Return [x, y] of the center of cell containing provided text 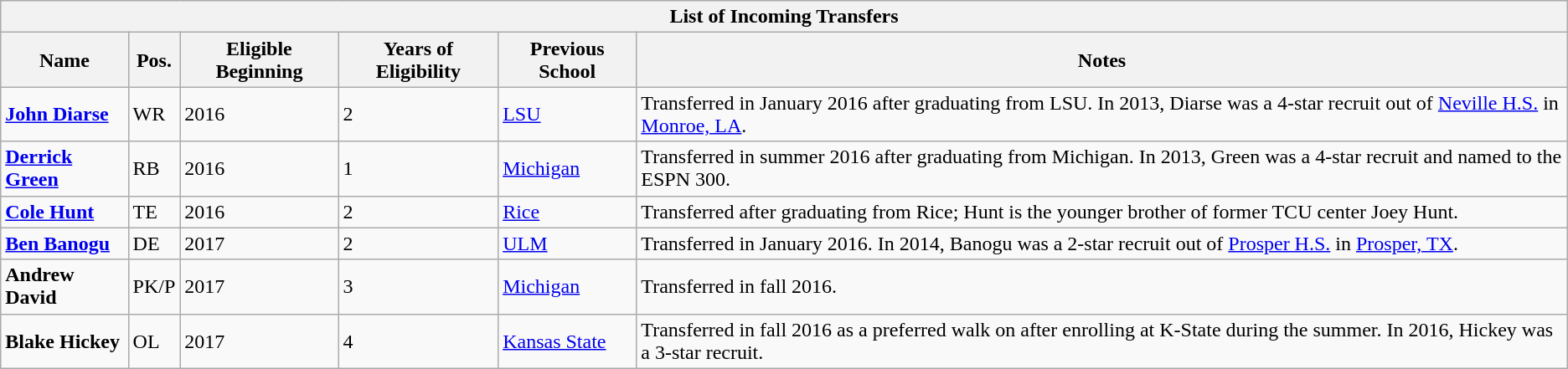
Rice [568, 212]
Ben Banogu [64, 243]
Kansas State [568, 341]
Transferred after graduating from Rice; Hunt is the younger brother of former TCU center Joey Hunt. [1102, 212]
Blake Hickey [64, 341]
Eligible Beginning [260, 60]
WR [154, 114]
Transferred in January 2016. In 2014, Banogu was a 2-star recruit out of Prosper H.S. in Prosper, TX. [1102, 243]
TE [154, 212]
Transferred in fall 2016 as a preferred walk on after enrolling at K-State during the summer. In 2016, Hickey was a 3-star recruit. [1102, 341]
Notes [1102, 60]
3 [419, 286]
Andrew David [64, 286]
RB [154, 169]
OL [154, 341]
Transferred in January 2016 after graduating from LSU. In 2013, Diarse was a 4-star recruit out of Neville H.S. in Monroe, LA. [1102, 114]
List of Incoming Transfers [784, 17]
1 [419, 169]
LSU [568, 114]
4 [419, 341]
Transferred in fall 2016. [1102, 286]
John Diarse [64, 114]
Previous School [568, 60]
Name [64, 60]
Transferred in summer 2016 after graduating from Michigan. In 2013, Green was a 4-star recruit and named to the ESPN 300. [1102, 169]
Pos. [154, 60]
ULM [568, 243]
Years of Eligibility [419, 60]
DE [154, 243]
Cole Hunt [64, 212]
PK/P [154, 286]
Derrick Green [64, 169]
